Locate the cell with the specified text and output its (x, y) center coordinate. 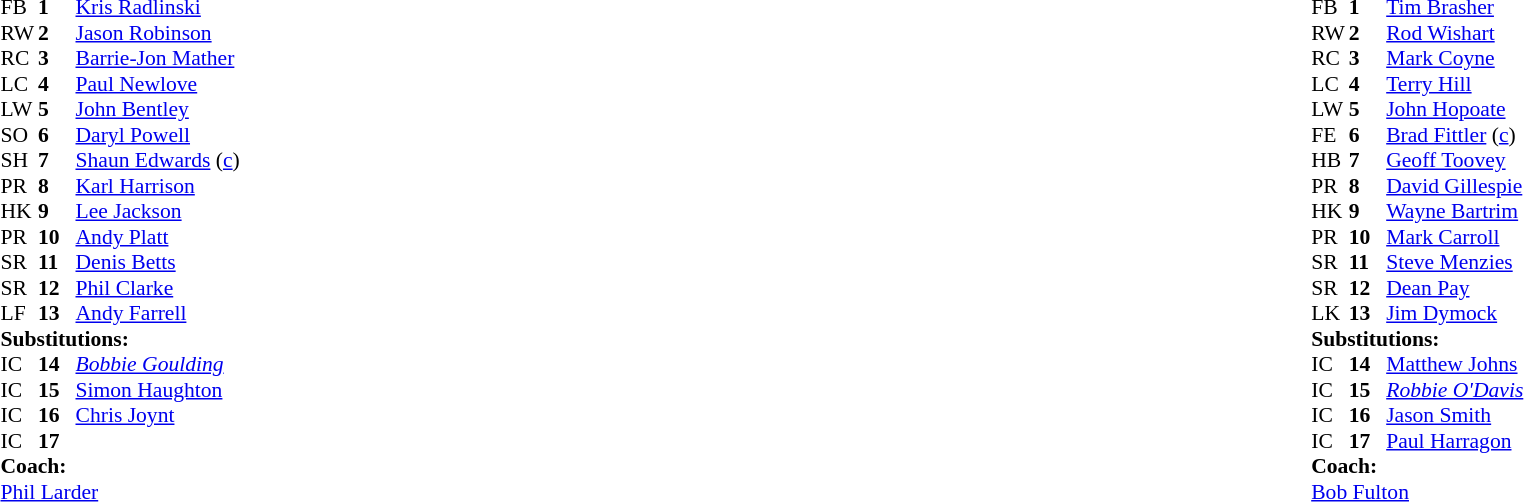
Brad Fittler (c) (1454, 135)
John Hopoate (1454, 109)
Bobbie Goulding (158, 365)
Paul Newlove (158, 84)
SH (19, 161)
Denis Betts (158, 263)
David Gillespie (1454, 186)
Andy Farrell (158, 313)
Jason Smith (1454, 415)
Jason Robinson (158, 33)
Wayne Bartrim (1454, 211)
Mark Coyne (1454, 59)
Matthew Johns (1454, 365)
Jim Dymock (1454, 313)
Steve Menzies (1454, 263)
Chris Joynt (158, 415)
Shaun Edwards (c) (158, 161)
Phil Clarke (158, 288)
Barrie-Jon Mather (158, 59)
Geoff Toovey (1454, 161)
Simon Haughton (158, 390)
HB (1330, 161)
Paul Harragon (1454, 441)
John Bentley (158, 109)
Mark Carroll (1454, 237)
Rod Wishart (1454, 33)
FE (1330, 135)
Robbie O'Davis (1454, 390)
SO (19, 135)
Karl Harrison (158, 186)
Daryl Powell (158, 135)
Andy Platt (158, 237)
Lee Jackson (158, 211)
LK (1330, 313)
Dean Pay (1454, 288)
Terry Hill (1454, 84)
LF (19, 313)
